Identify which cell holds the provided text, then report its [X, Y] central coordinate. 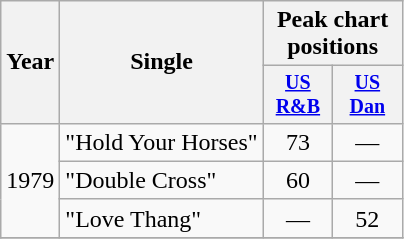
USDan [368, 94]
Peak chart positions [332, 34]
Year [30, 62]
USR&B [298, 94]
Single [162, 62]
"Double Cross" [162, 180]
52 [368, 218]
73 [298, 142]
60 [298, 180]
1979 [30, 180]
"Love Thang" [162, 218]
"Hold Your Horses" [162, 142]
